From the cell containing the given text, extract its center point as (X, Y) coordinate. 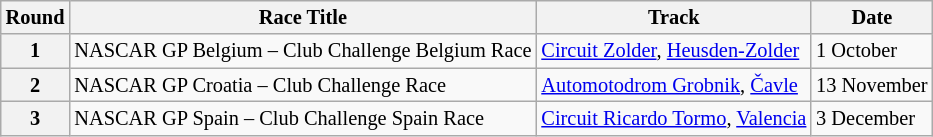
NASCAR GP Croatia – Club Challenge Race (302, 85)
Circuit Zolder, Heusden-Zolder (674, 51)
13 November (872, 85)
Automotodrom Grobnik, Čavle (674, 85)
3 (36, 118)
1 October (872, 51)
NASCAR GP Spain – Club Challenge Spain Race (302, 118)
2 (36, 85)
Circuit Ricardo Tormo, Valencia (674, 118)
Race Title (302, 17)
1 (36, 51)
3 December (872, 118)
NASCAR GP Belgium – Club Challenge Belgium Race (302, 51)
Round (36, 17)
Date (872, 17)
Track (674, 17)
